From the cell containing the given text, extract its center point as (x, y) coordinate. 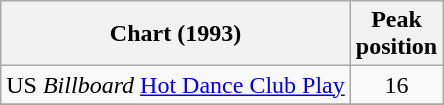
Peakposition (396, 34)
US Billboard Hot Dance Club Play (176, 85)
Chart (1993) (176, 34)
16 (396, 85)
